Provide the (x, y) coordinate of the cell's center where the given text is located.  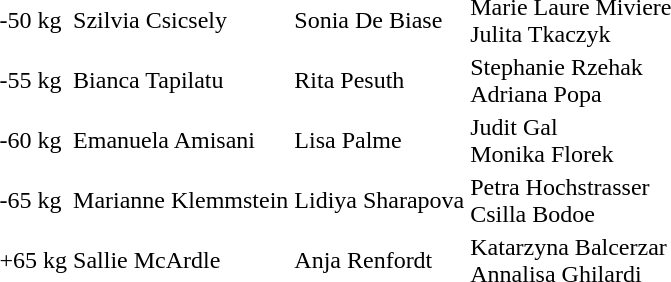
Rita Pesuth (380, 80)
Lidiya Sharapova (380, 200)
Marianne Klemmstein (181, 200)
Lisa Palme (380, 140)
Emanuela Amisani (181, 140)
Bianca Tapilatu (181, 80)
